Search for the cell housing the specified text and yield its (x, y) center coordinate. 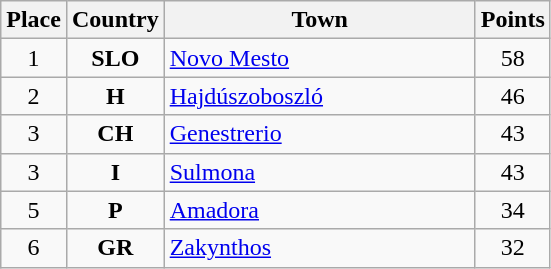
46 (512, 96)
CH (115, 134)
Novo Mesto (320, 58)
I (115, 172)
Genestrerio (320, 134)
58 (512, 58)
6 (34, 248)
SLO (115, 58)
Country (115, 20)
2 (34, 96)
5 (34, 210)
32 (512, 248)
H (115, 96)
Town (320, 20)
Hajdúszoboszló (320, 96)
1 (34, 58)
P (115, 210)
Sulmona (320, 172)
Zakynthos (320, 248)
Place (34, 20)
Points (512, 20)
Amadora (320, 210)
34 (512, 210)
GR (115, 248)
